Return (x, y) of the center of cell containing provided text 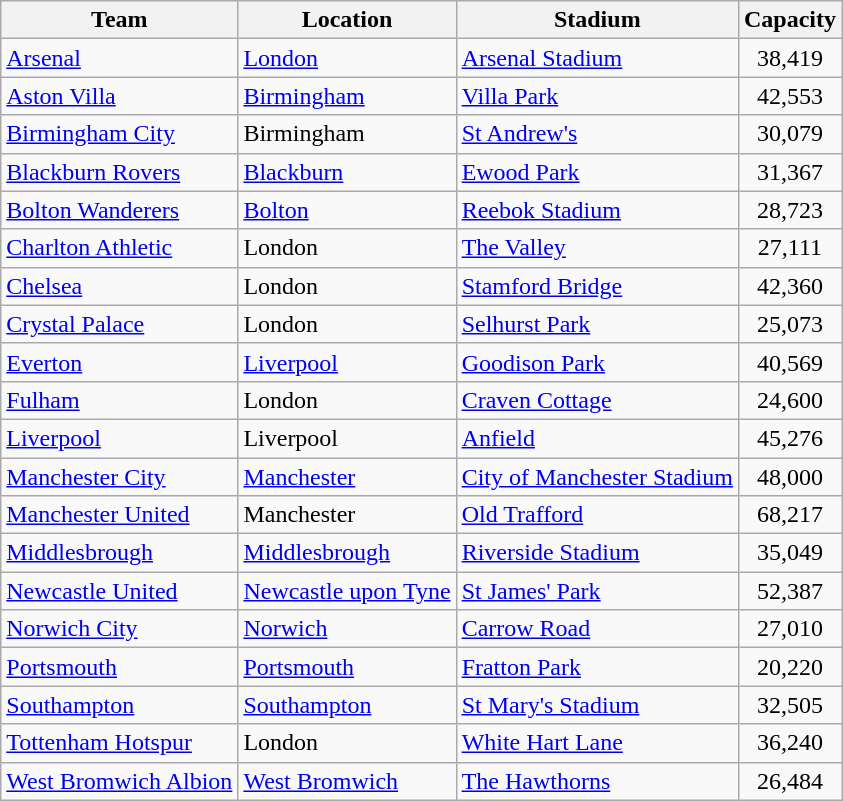
Norwich City (120, 629)
Arsenal Stadium (597, 58)
45,276 (790, 438)
Blackburn Rovers (120, 172)
Manchester City (120, 477)
St James' Park (597, 591)
32,505 (790, 705)
The Hawthorns (597, 781)
Carrow Road (597, 629)
Blackburn (347, 172)
Newcastle United (120, 591)
35,049 (790, 553)
White Hart Lane (597, 743)
52,387 (790, 591)
Stamford Bridge (597, 286)
42,553 (790, 96)
Ewood Park (597, 172)
The Valley (597, 248)
Norwich (347, 629)
24,600 (790, 400)
38,419 (790, 58)
Birmingham City (120, 134)
Tottenham Hotspur (120, 743)
Newcastle upon Tyne (347, 591)
Old Trafford (597, 515)
Goodison Park (597, 362)
Anfield (597, 438)
42,360 (790, 286)
Fratton Park (597, 667)
31,367 (790, 172)
27,111 (790, 248)
Selhurst Park (597, 324)
Capacity (790, 20)
68,217 (790, 515)
Everton (120, 362)
Charlton Athletic (120, 248)
Riverside Stadium (597, 553)
48,000 (790, 477)
Location (347, 20)
Fulham (120, 400)
Villa Park (597, 96)
25,073 (790, 324)
28,723 (790, 210)
Craven Cottage (597, 400)
St Mary's Stadium (597, 705)
City of Manchester Stadium (597, 477)
Bolton Wanderers (120, 210)
Bolton (347, 210)
20,220 (790, 667)
27,010 (790, 629)
36,240 (790, 743)
St Andrew's (597, 134)
40,569 (790, 362)
West Bromwich (347, 781)
West Bromwich Albion (120, 781)
26,484 (790, 781)
Aston Villa (120, 96)
Crystal Palace (120, 324)
30,079 (790, 134)
Manchester United (120, 515)
Team (120, 20)
Arsenal (120, 58)
Reebok Stadium (597, 210)
Stadium (597, 20)
Chelsea (120, 286)
